Output the (X, Y) coordinate of the center of the cell containing the given text.  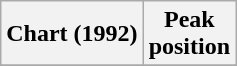
Peakposition (189, 34)
Chart (1992) (72, 34)
